Locate the cell with the specified text and output its (X, Y) center coordinate. 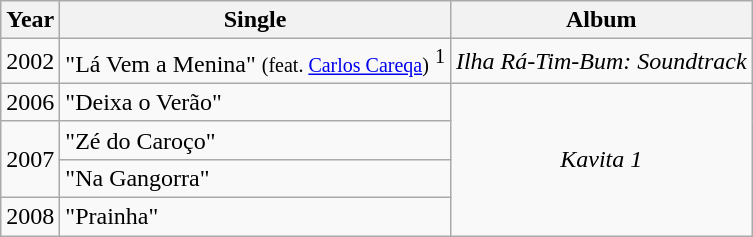
2007 (30, 159)
"Prainha" (256, 217)
"Na Gangorra" (256, 178)
2008 (30, 217)
2006 (30, 102)
Single (256, 20)
Kavita 1 (601, 159)
Album (601, 20)
"Lá Vem a Menina" (feat. Carlos Careqa) 1 (256, 62)
Ilha Rá-Tim-Bum: Soundtrack (601, 62)
"Zé do Caroço" (256, 140)
"Deixa o Verão" (256, 102)
2002 (30, 62)
Year (30, 20)
